Identify which cell holds the provided text, then report its [X, Y] central coordinate. 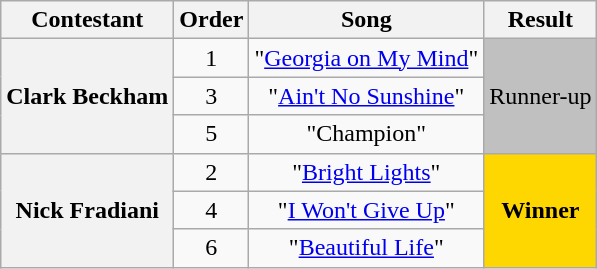
"Bright Lights" [366, 172]
6 [212, 248]
Contestant [88, 20]
Clark Beckham [88, 96]
2 [212, 172]
"Ain't No Sunshine" [366, 96]
Order [212, 20]
3 [212, 96]
4 [212, 210]
"Beautiful Life" [366, 248]
"I Won't Give Up" [366, 210]
Runner-up [540, 96]
"Georgia on My Mind" [366, 58]
"Champion" [366, 134]
Nick Fradiani [88, 210]
Winner [540, 210]
Song [366, 20]
1 [212, 58]
5 [212, 134]
Result [540, 20]
